Pinpoint the cell where the given text exists, returning its (X, Y) midpoint coordinate. 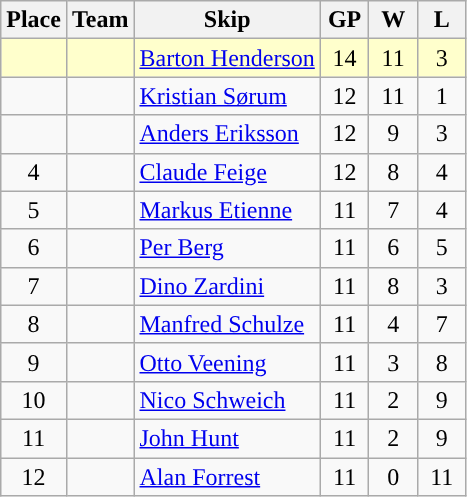
Per Berg (227, 248)
10 (34, 400)
Anders Eriksson (227, 134)
Markus Etienne (227, 210)
Team (100, 20)
14 (344, 58)
Kristian Sørum (227, 96)
W (394, 20)
GP (344, 20)
Alan Forrest (227, 477)
0 (394, 477)
Nico Schweich (227, 400)
1 (442, 96)
Dino Zardini (227, 286)
Skip (227, 20)
Barton Henderson (227, 58)
Manfred Schulze (227, 324)
Claude Feige (227, 172)
Place (34, 20)
John Hunt (227, 438)
L (442, 20)
Otto Veening (227, 362)
